Extract the [X, Y] coordinate from the center of the cell holding the provided text.  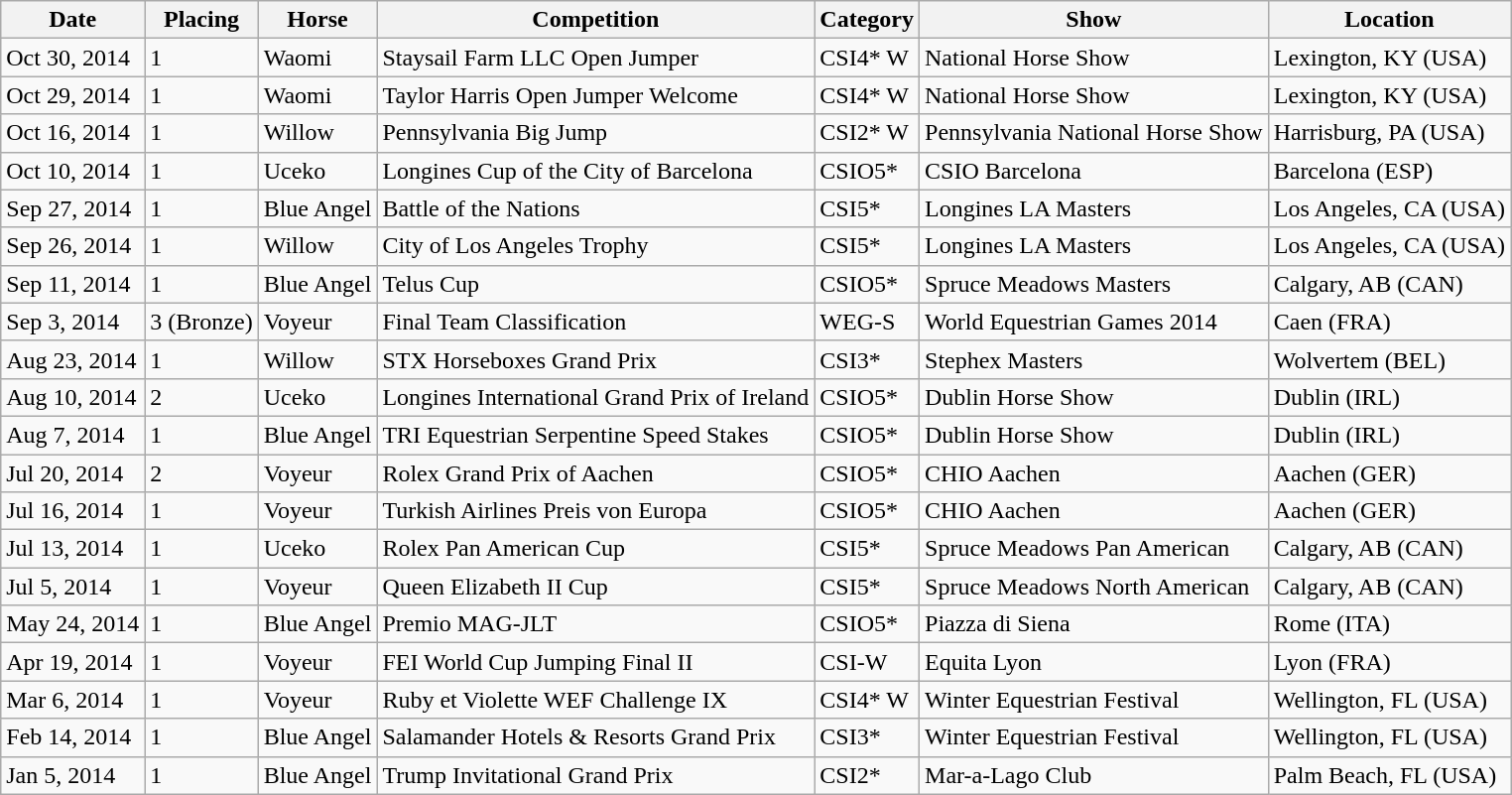
Rome (ITA) [1389, 624]
Longines Cup of the City of Barcelona [595, 171]
Telus Cup [595, 284]
Lyon (FRA) [1389, 662]
Battle of the Nations [595, 208]
Oct 16, 2014 [73, 133]
TRI Equestrian Serpentine Speed Stakes [595, 435]
Taylor Harris Open Jumper Welcome [595, 95]
Jul 16, 2014 [73, 511]
Premio MAG-JLT [595, 624]
FEI World Cup Jumping Final II [595, 662]
Location [1389, 20]
Jul 5, 2014 [73, 587]
Pennsylvania National Horse Show [1094, 133]
Caen (FRA) [1389, 322]
CSI-W [867, 662]
CSI2* W [867, 133]
WEG-S [867, 322]
Competition [595, 20]
Aug 23, 2014 [73, 359]
Jul 20, 2014 [73, 473]
Turkish Airlines Preis von Europa [595, 511]
Sep 26, 2014 [73, 246]
Aug 10, 2014 [73, 397]
Sep 3, 2014 [73, 322]
Rolex Pan American Cup [595, 549]
Harrisburg, PA (USA) [1389, 133]
Feb 14, 2014 [73, 737]
May 24, 2014 [73, 624]
Sep 27, 2014 [73, 208]
Sep 11, 2014 [73, 284]
CSIO Barcelona [1094, 171]
Category [867, 20]
Final Team Classification [595, 322]
Jan 5, 2014 [73, 775]
Pennsylvania Big Jump [595, 133]
Queen Elizabeth II Cup [595, 587]
Oct 30, 2014 [73, 58]
Oct 10, 2014 [73, 171]
Show [1094, 20]
Oct 29, 2014 [73, 95]
City of Los Angeles Trophy [595, 246]
Rolex Grand Prix of Aachen [595, 473]
Wolvertem (BEL) [1389, 359]
Date [73, 20]
Spruce Meadows Masters [1094, 284]
STX Horseboxes Grand Prix [595, 359]
CSI2* [867, 775]
Equita Lyon [1094, 662]
Stephex Masters [1094, 359]
Palm Beach, FL (USA) [1389, 775]
Trump Invitational Grand Prix [595, 775]
Placing [201, 20]
Aug 7, 2014 [73, 435]
World Equestrian Games 2014 [1094, 322]
Ruby et Violette WEF Challenge IX [595, 700]
Longines International Grand Prix of Ireland [595, 397]
Staysail Farm LLC Open Jumper [595, 58]
Spruce Meadows Pan American [1094, 549]
3 (Bronze) [201, 322]
Barcelona (ESP) [1389, 171]
Jul 13, 2014 [73, 549]
Salamander Hotels & Resorts Grand Prix [595, 737]
Spruce Meadows North American [1094, 587]
Apr 19, 2014 [73, 662]
Mar 6, 2014 [73, 700]
Horse [317, 20]
Mar-a-Lago Club [1094, 775]
Piazza di Siena [1094, 624]
